Scan for the cell matching the given text and deliver its [X, Y] coordinate at center. 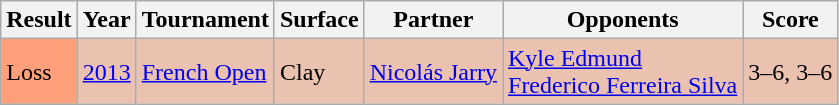
French Open [205, 72]
Tournament [205, 20]
Nicolás Jarry [433, 72]
Surface [319, 20]
Year [106, 20]
2013 [106, 72]
Kyle Edmund Frederico Ferreira Silva [622, 72]
3–6, 3–6 [790, 72]
Loss [39, 72]
Score [790, 20]
Result [39, 20]
Clay [319, 72]
Opponents [622, 20]
Partner [433, 20]
